Identify which cell holds the provided text, then report its [X, Y] central coordinate. 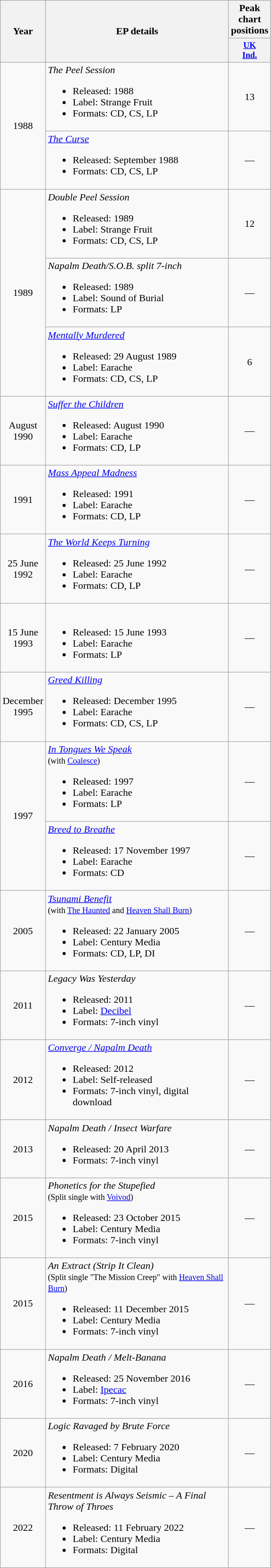
Converge / Napalm DeathReleased: 2012Label: Self-releasedFormats: 7-inch vinyl, digital download [137, 1080]
August 1990 [23, 431]
UKInd. [250, 50]
Napalm Death / Insect WarfareReleased: 20 April 2013Formats: 7-inch vinyl [137, 1149]
13 [250, 97]
1988 [23, 126]
2020 [23, 1453]
December 1995 [23, 707]
Tsunami Benefit(with The Haunted and Heaven Shall Burn)Released: 22 January 2005Label: Century MediaFormats: CD, LP, DI [137, 930]
2011 [23, 1005]
2012 [23, 1080]
1991 [23, 500]
2016 [23, 1384]
Breed to BreatheReleased: 17 November 1997Label: EaracheFormats: CD [137, 856]
Released: 15 June 1993Label: EaracheFormats: LP [137, 638]
12 [250, 224]
Suffer the ChildrenReleased: August 1990Label: EaracheFormats: CD, LP [137, 431]
Resentment is Always Seismic – A Final Throw of ThroesReleased: 11 February 2022Label: Century MediaFormats: Digital [137, 1528]
EP details [137, 31]
Year [23, 31]
Logic Ravaged by Brute ForceReleased: 7 February 2020Label: Century MediaFormats: Digital [137, 1453]
25 June 1992 [23, 569]
Mentally MurderedReleased: 29 August 1989Label: EaracheFormats: CD, CS, LP [137, 362]
2022 [23, 1528]
Double Peel SessionReleased: 1989Label: Strange FruitFormats: CD, CS, LP [137, 224]
The World Keeps TurningReleased: 25 June 1992Label: EaracheFormats: CD, LP [137, 569]
Napalm Death/S.O.B. split 7-inchReleased: 1989Label: Sound of BurialFormats: LP [137, 293]
15 June 1993 [23, 638]
Greed KillingReleased: December 1995Label: EaracheFormats: CD, CS, LP [137, 707]
Napalm Death / Melt-BananaReleased: 25 November 2016Label: IpecacFormats: 7-inch vinyl [137, 1384]
2013 [23, 1149]
The Peel SessionReleased: 1988Label: Strange FruitFormats: CD, CS, LP [137, 97]
6 [250, 362]
2005 [23, 930]
Legacy Was YesterdayReleased: 2011Label: DecibelFormats: 7-inch vinyl [137, 1005]
1997 [23, 816]
In Tongues We Speak(with Coalesce)Released: 1997Label: EaracheFormats: LP [137, 781]
Peak chart positions [250, 19]
Mass Appeal MadnessReleased: 1991Label: EaracheFormats: CD, LP [137, 500]
1989 [23, 293]
Phonetics for the Stupefied(Split single with Voivod)Released: 23 October 2015Label: Century MediaFormats: 7-inch vinyl [137, 1218]
The CurseReleased: September 1988Formats: CD, CS, LP [137, 160]
